Search for the cell housing the specified text and yield its (x, y) center coordinate. 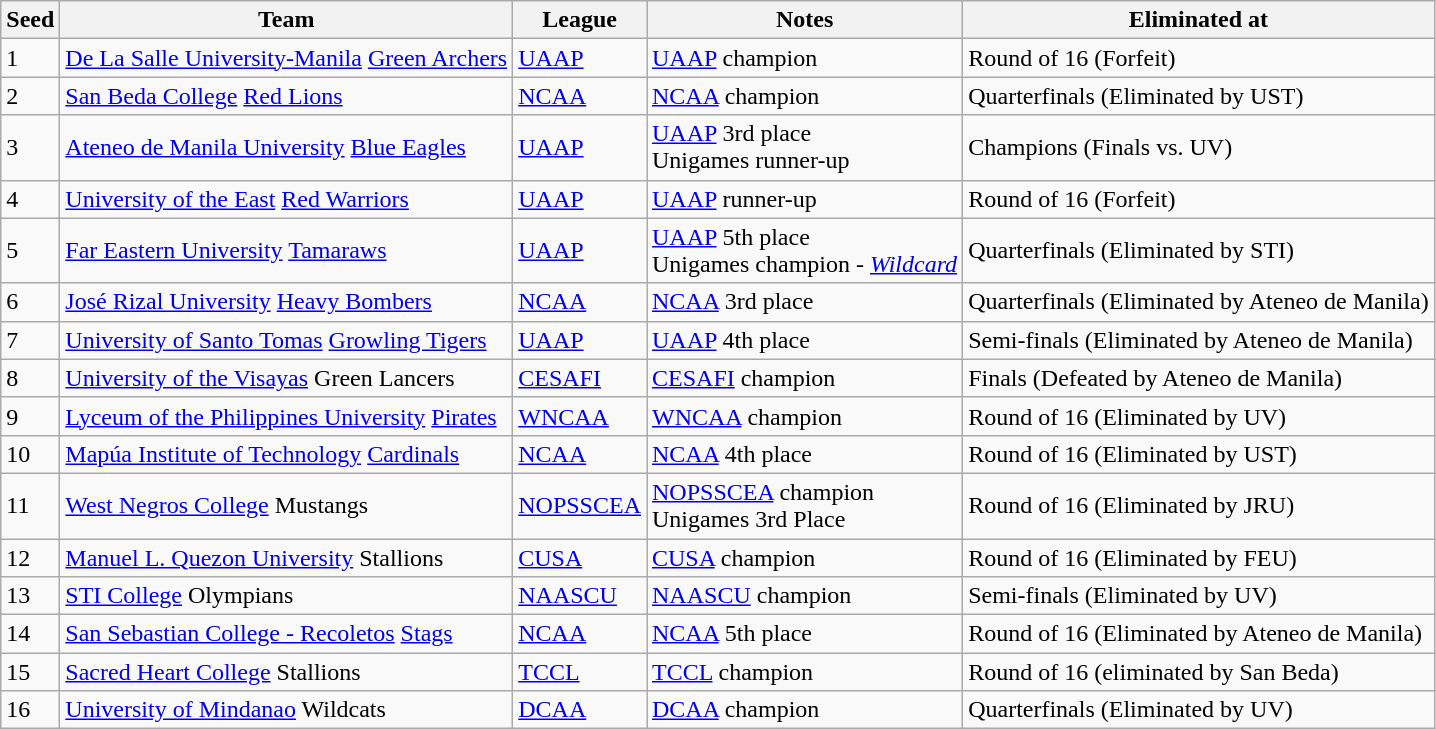
12 (30, 557)
15 (30, 672)
NAASCU champion (804, 596)
Finals (Defeated by Ateneo de Manila) (1199, 378)
UAAP 5th placeUnigames champion - Wildcard (804, 250)
Far Eastern University Tamaraws (286, 250)
Notes (804, 20)
9 (30, 416)
Ateneo de Manila University Blue Eagles (286, 148)
DCAA champion (804, 710)
West Negros College Mustangs (286, 506)
Round of 16 (Eliminated by FEU) (1199, 557)
University of the Visayas Green Lancers (286, 378)
University of the East Red Warriors (286, 199)
5 (30, 250)
Semi-finals (Eliminated by Ateneo de Manila) (1199, 340)
8 (30, 378)
7 (30, 340)
6 (30, 302)
UAAP runner-up (804, 199)
CESAFI (580, 378)
San Sebastian College - Recoletos Stags (286, 634)
NCAA 3rd place (804, 302)
14 (30, 634)
Sacred Heart College Stallions (286, 672)
De La Salle University-Manila Green Archers (286, 58)
TCCL champion (804, 672)
WNCAA (580, 416)
2 (30, 96)
11 (30, 506)
League (580, 20)
UAAP champion (804, 58)
3 (30, 148)
Round of 16 (Eliminated by UV) (1199, 416)
Round of 16 (eliminated by San Beda) (1199, 672)
Team (286, 20)
NAASCU (580, 596)
Quarterfinals (Eliminated by Ateneo de Manila) (1199, 302)
University of Santo Tomas Growling Tigers (286, 340)
STI College Olympians (286, 596)
NOPSSCEA (580, 506)
CUSA (580, 557)
Manuel L. Quezon University Stallions (286, 557)
UAAP 4th place (804, 340)
13 (30, 596)
Eliminated at (1199, 20)
DCAA (580, 710)
NCAA 4th place (804, 454)
16 (30, 710)
UAAP 3rd placeUnigames runner-up (804, 148)
José Rizal University Heavy Bombers (286, 302)
10 (30, 454)
CUSA champion (804, 557)
Round of 16 (Eliminated by JRU) (1199, 506)
TCCL (580, 672)
CESAFI champion (804, 378)
4 (30, 199)
Round of 16 (Eliminated by Ateneo de Manila) (1199, 634)
NCAA champion (804, 96)
San Beda College Red Lions (286, 96)
Champions (Finals vs. UV) (1199, 148)
NCAA 5th place (804, 634)
Quarterfinals (Eliminated by UV) (1199, 710)
University of Mindanao Wildcats (286, 710)
1 (30, 58)
Quarterfinals (Eliminated by UST) (1199, 96)
NOPSSCEA championUnigames 3rd Place (804, 506)
Quarterfinals (Eliminated by STI) (1199, 250)
Round of 16 (Eliminated by UST) (1199, 454)
Mapúa Institute of Technology Cardinals (286, 454)
WNCAA champion (804, 416)
Seed (30, 20)
Semi-finals (Eliminated by UV) (1199, 596)
Lyceum of the Philippines University Pirates (286, 416)
